Capture the cell that displays the provided text and extract its [X, Y] central coordinate. 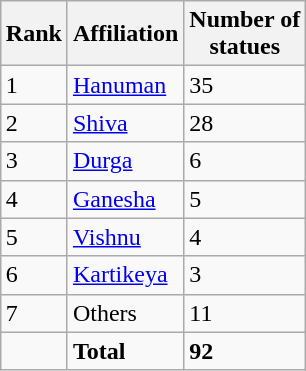
Total [125, 351]
7 [34, 313]
92 [245, 351]
Others [125, 313]
35 [245, 85]
Vishnu [125, 237]
Affiliation [125, 34]
Hanuman [125, 85]
Durga [125, 161]
1 [34, 85]
Rank [34, 34]
2 [34, 123]
11 [245, 313]
Number of statues [245, 34]
Shiva [125, 123]
Kartikeya [125, 275]
Ganesha [125, 199]
28 [245, 123]
